Output the (X, Y) coordinate of the center of the cell containing the given text.  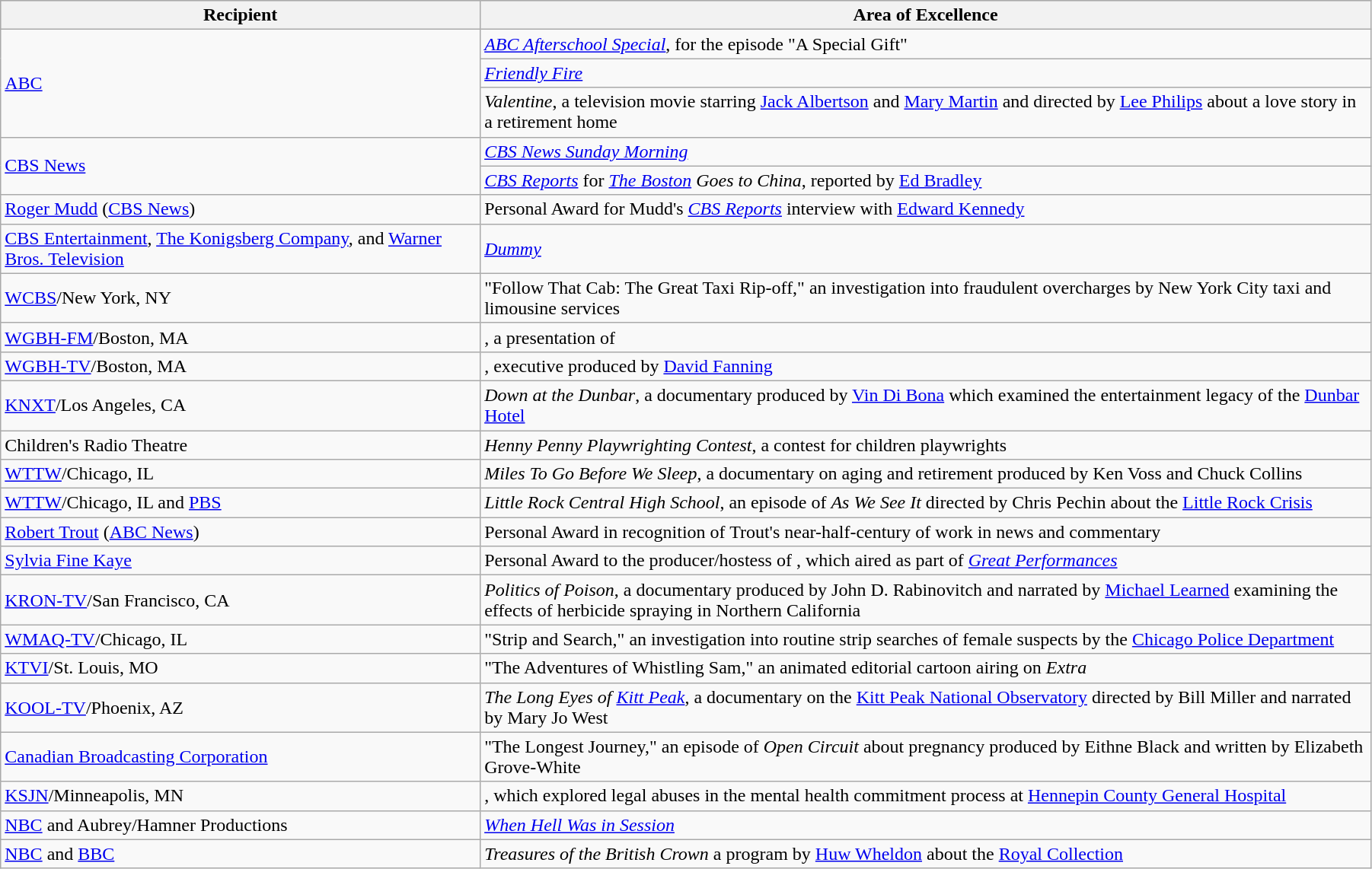
Down at the Dunbar, a documentary produced by Vin Di Bona which examined the entertainment legacy of the Dunbar Hotel (926, 405)
KSJN/Minneapolis, MN (241, 796)
Recipient (241, 15)
WGBH-TV/Boston, MA (241, 366)
When Hell Was in Session (926, 825)
Personal Award for Mudd's CBS Reports interview with Edward Kennedy (926, 209)
Roger Mudd (CBS News) (241, 209)
CBS Entertainment, The Konigsberg Company, and Warner Bros. Television (241, 248)
KNXT/Los Angeles, CA (241, 405)
Little Rock Central High School, an episode of As We See It directed by Chris Pechin about the Little Rock Crisis (926, 503)
, which explored legal abuses in the mental health commitment process at Hennepin County General Hospital (926, 796)
WMAQ-TV/Chicago, IL (241, 639)
Friendly Fire (926, 73)
Area of Excellence (926, 15)
, executive produced by David Fanning (926, 366)
KRON-TV/San Francisco, CA (241, 600)
Personal Award to the producer/hostess of , which aired as part of Great Performances (926, 561)
Miles To Go Before We Sleep, a documentary on aging and retirement produced by Ken Voss and Chuck Collins (926, 474)
Canadian Broadcasting Corporation (241, 756)
NBC and Aubrey/Hamner Productions (241, 825)
KTVI/St. Louis, MO (241, 668)
"Strip and Search," an investigation into routine strip searches of female suspects by the Chicago Police Department (926, 639)
Treasures of the British Crown a program by Huw Wheldon about the Royal Collection (926, 854)
KOOL-TV/Phoenix, AZ (241, 708)
Robert Trout (ABC News) (241, 532)
ABC (241, 84)
The Long Eyes of Kitt Peak, a documentary on the Kitt Peak National Observatory directed by Bill Miller and narrated by Mary Jo West (926, 708)
, a presentation of (926, 337)
Valentine, a television movie starring Jack Albertson and Mary Martin and directed by Lee Philips about a love story in a retirement home (926, 113)
"The Longest Journey," an episode of Open Circuit about pregnancy produced by Eithne Black and written by Elizabeth Grove-White (926, 756)
"Follow That Cab: The Great Taxi Rip-off," an investigation into fraudulent overcharges by New York City taxi and limousine services (926, 298)
Personal Award in recognition of Trout's near-half-century of work in news and commentary (926, 532)
WTTW/Chicago, IL (241, 474)
WCBS/New York, NY (241, 298)
WGBH-FM/Boston, MA (241, 337)
WTTW/Chicago, IL and PBS (241, 503)
Sylvia Fine Kaye (241, 561)
NBC and BBC (241, 854)
CBS News Sunday Morning (926, 151)
"The Adventures of Whistling Sam," an animated editorial cartoon airing on Extra (926, 668)
ABC Afterschool Special, for the episode "A Special Gift" (926, 44)
Dummy (926, 248)
CBS Reports for The Boston Goes to China, reported by Ed Bradley (926, 180)
CBS News (241, 166)
Children's Radio Theatre (241, 445)
Henny Penny Playwrighting Contest, a contest for children playwrights (926, 445)
